Return (x, y) of the center of cell containing provided text 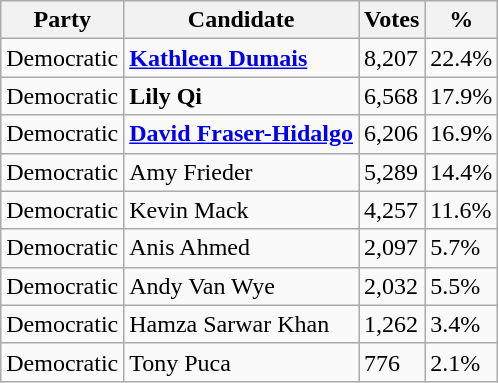
22.4% (462, 58)
16.9% (462, 134)
Anis Ahmed (242, 248)
5.5% (462, 286)
776 (392, 362)
Andy Van Wye (242, 286)
5,289 (392, 172)
14.4% (462, 172)
% (462, 20)
1,262 (392, 324)
Candidate (242, 20)
2,097 (392, 248)
2.1% (462, 362)
David Fraser-Hidalgo (242, 134)
Tony Puca (242, 362)
Amy Frieder (242, 172)
2,032 (392, 286)
17.9% (462, 96)
4,257 (392, 210)
Votes (392, 20)
Lily Qi (242, 96)
6,568 (392, 96)
Kevin Mack (242, 210)
5.7% (462, 248)
8,207 (392, 58)
3.4% (462, 324)
11.6% (462, 210)
Kathleen Dumais (242, 58)
6,206 (392, 134)
Hamza Sarwar Khan (242, 324)
Party (62, 20)
